Provide the [x, y] coordinate of the cell's center where the given text is located.  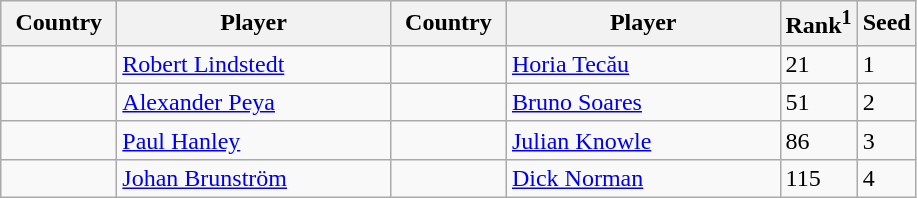
51 [818, 102]
Johan Brunström [254, 178]
Horia Tecău [643, 64]
Julian Knowle [643, 140]
Rank1 [818, 24]
115 [818, 178]
Dick Norman [643, 178]
Robert Lindstedt [254, 64]
Paul Hanley [254, 140]
4 [886, 178]
2 [886, 102]
21 [818, 64]
86 [818, 140]
1 [886, 64]
Alexander Peya [254, 102]
Seed [886, 24]
3 [886, 140]
Bruno Soares [643, 102]
